Capture the cell that displays the provided text and extract its (X, Y) central coordinate. 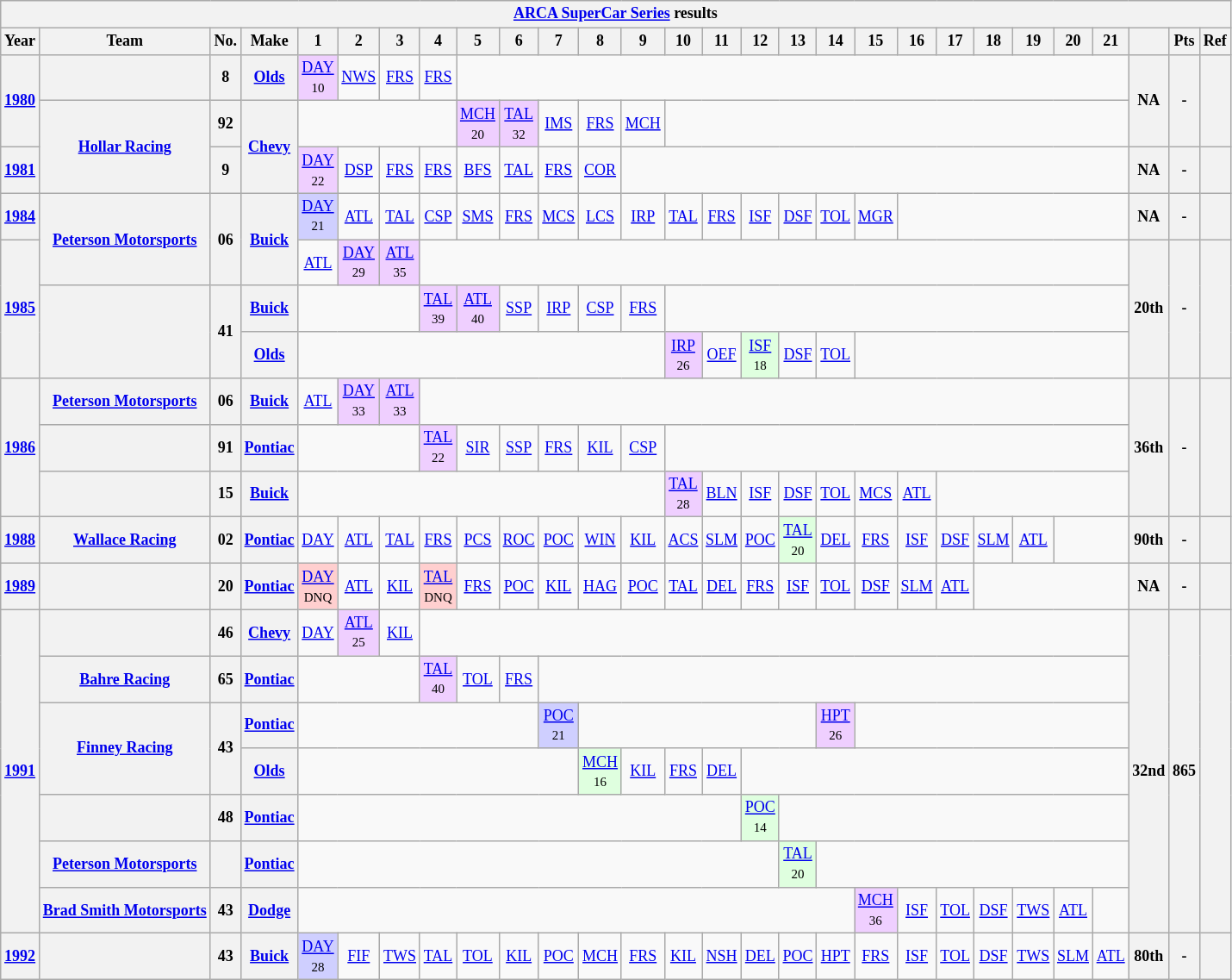
POC21 (558, 725)
COR (600, 170)
ISF18 (760, 355)
ROC (519, 540)
Pts (1185, 41)
DAY29 (358, 263)
HPT (836, 957)
DAY10 (318, 78)
MCH16 (600, 771)
3 (400, 41)
48 (226, 818)
POC14 (760, 818)
TAL40 (438, 679)
WIN (600, 540)
46 (226, 633)
1985 (21, 309)
FIF (358, 957)
Ref (1215, 41)
IMS (558, 124)
65 (226, 679)
16 (917, 41)
21 (1111, 41)
18 (993, 41)
865 (1185, 771)
1986 (21, 448)
1992 (21, 957)
NWS (358, 78)
1 (318, 41)
TAL28 (683, 494)
80th (1149, 957)
OEF (722, 355)
12 (760, 41)
1980 (21, 100)
32nd (1149, 771)
92 (226, 124)
BFS (478, 170)
ATL33 (400, 402)
TAL22 (438, 447)
7 (558, 41)
No. (226, 41)
13 (798, 41)
6 (519, 41)
IRP26 (683, 355)
1988 (21, 540)
36th (1149, 448)
DSP (358, 170)
1981 (21, 170)
Hollar Racing (124, 147)
PCS (478, 540)
HAG (600, 586)
TALDNQ (438, 586)
ATL40 (478, 309)
14 (836, 41)
Year (21, 41)
SIR (478, 447)
DAY22 (318, 170)
TAL39 (438, 309)
Finney Racing (124, 748)
MCH20 (478, 124)
MCH36 (876, 910)
4 (438, 41)
10 (683, 41)
11 (722, 41)
DAYDNQ (318, 586)
ARCA SuperCar Series results (615, 14)
Team (124, 41)
ATL35 (400, 263)
1991 (21, 771)
DAY28 (318, 957)
19 (1034, 41)
NSH (722, 957)
HPT26 (836, 725)
5 (478, 41)
02 (226, 540)
17 (955, 41)
LCS (600, 216)
1984 (21, 216)
1989 (21, 586)
ATL25 (358, 633)
MGR (876, 216)
90th (1149, 540)
91 (226, 447)
20th (1149, 309)
DAY33 (358, 402)
TAL32 (519, 124)
SMS (478, 216)
BLN (722, 494)
Brad Smith Motorsports (124, 910)
2 (358, 41)
Make (269, 41)
Bahre Racing (124, 679)
DAY21 (318, 216)
41 (226, 331)
ACS (683, 540)
Dodge (269, 910)
Wallace Racing (124, 540)
